Identify which cell holds the provided text, then report its [x, y] central coordinate. 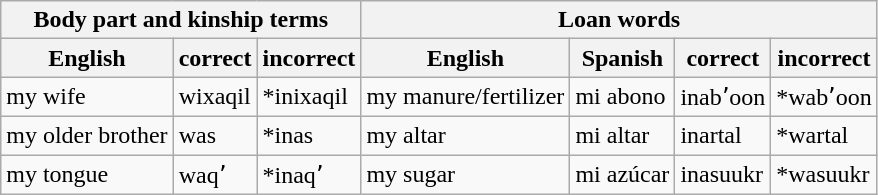
wixaqil [215, 97]
*wasuukr [824, 174]
my older brother [87, 135]
inartal [723, 135]
my manure/fertilizer [466, 97]
Body part and kinship terms [181, 20]
*inas [309, 135]
waqʼ [215, 174]
*wartal [824, 135]
mi azúcar [622, 174]
*inixaqil [309, 97]
my tongue [87, 174]
was [215, 135]
inabʼoon [723, 97]
Loan words [619, 20]
mi altar [622, 135]
my altar [466, 135]
inasuukr [723, 174]
my wife [87, 97]
mi abono [622, 97]
my sugar [466, 174]
*wabʼoon [824, 97]
*inaqʼ [309, 174]
Spanish [622, 58]
